Identify which cell holds the provided text, then report its [X, Y] central coordinate. 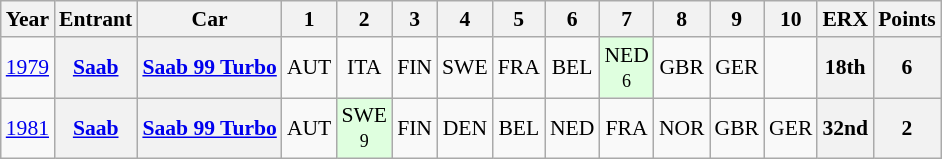
Year [28, 19]
10 [790, 19]
ERX [845, 19]
18th [845, 68]
5 [519, 19]
Entrant [96, 19]
NED [572, 128]
8 [682, 19]
9 [738, 19]
NED6 [626, 68]
Car [210, 19]
1981 [28, 128]
DEN [465, 128]
Points [907, 19]
NOR [682, 128]
1979 [28, 68]
32nd [845, 128]
4 [465, 19]
7 [626, 19]
ITA [364, 68]
3 [414, 19]
1 [309, 19]
SWE [465, 68]
SWE9 [364, 128]
